Provide the [X, Y] coordinate of the cell's center where the given text is located.  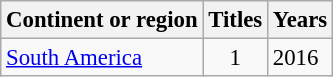
Continent or region [102, 20]
1 [236, 58]
Titles [236, 20]
South America [102, 58]
Years [300, 20]
2016 [300, 58]
